Identify which cell holds the provided text, then report its [X, Y] central coordinate. 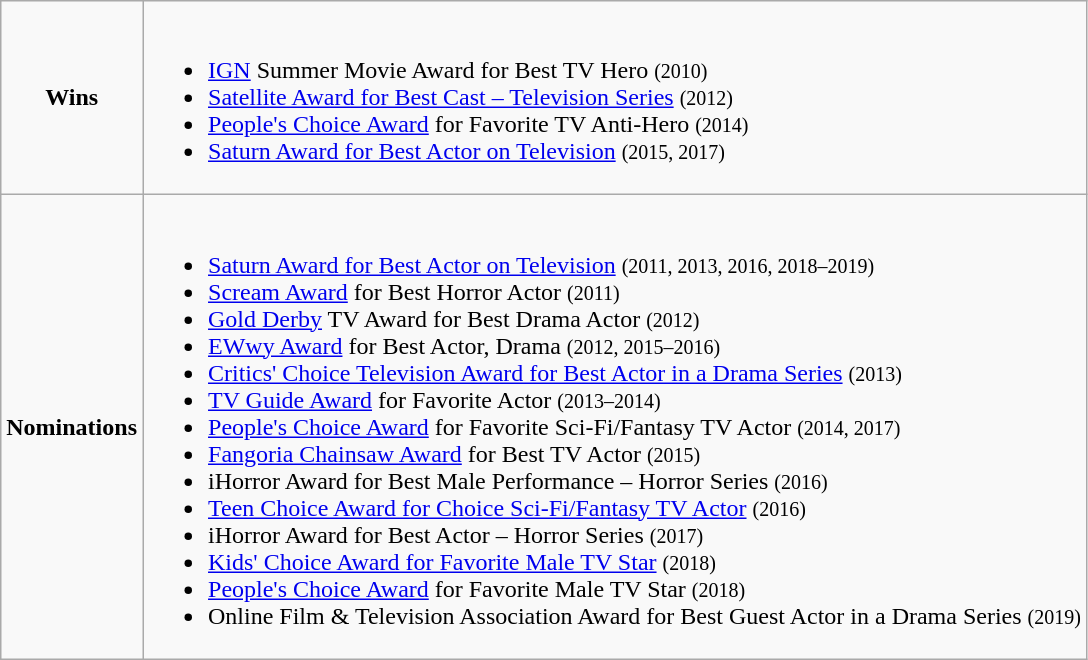
Nominations [72, 427]
Wins [72, 98]
